Return the (X, Y) coordinate for the center point of the cell that contains the specified text.  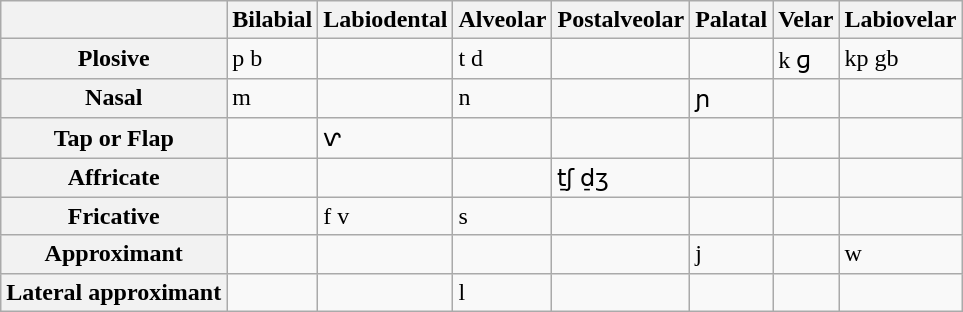
l (502, 292)
Labiodental (386, 20)
f v (386, 216)
kp gb (900, 59)
k ɡ (806, 59)
w (900, 254)
t̠ʃ d̠ʒ (621, 178)
m (272, 98)
Bilabial (272, 20)
Postalveolar (621, 20)
Alveolar (502, 20)
s (502, 216)
Fricative (114, 216)
Affricate (114, 178)
Velar (806, 20)
n (502, 98)
ⱱ (386, 138)
Nasal (114, 98)
Plosive (114, 59)
Tap or Flap (114, 138)
Approximant (114, 254)
t d (502, 59)
Palatal (732, 20)
Labiovelar (900, 20)
j (732, 254)
Lateral approximant (114, 292)
p b (272, 59)
ɲ (732, 98)
